Determine the [x, y] coordinate at the center of the cell enclosing the given text.  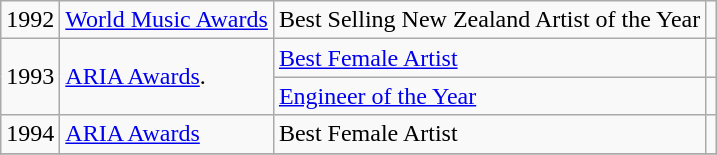
Engineer of the Year [489, 96]
World Music Awards [167, 20]
1992 [30, 20]
ARIA Awards [167, 134]
1993 [30, 77]
Best Selling New Zealand Artist of the Year [489, 20]
1994 [30, 134]
ARIA Awards. [167, 77]
